Detect which cell encompasses the target text, then output its [x, y] center coordinate. 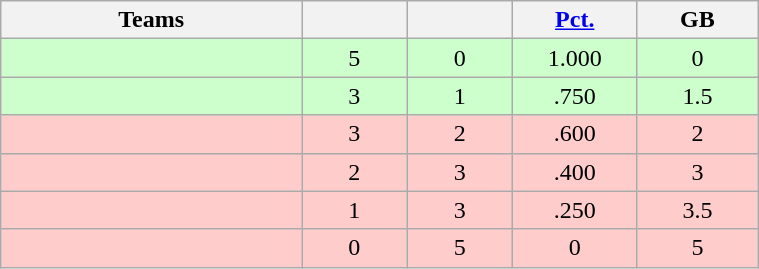
1.000 [574, 58]
GB [697, 20]
1.5 [697, 96]
.250 [574, 210]
.400 [574, 172]
3.5 [697, 210]
.600 [574, 134]
Teams [152, 20]
.750 [574, 96]
Pct. [574, 20]
